For the text-containing cell, return its midpoint in (x, y) coordinate format. 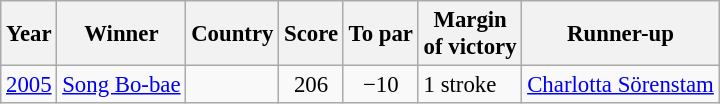
Runner-up (620, 34)
Song Bo-bae (122, 85)
Charlotta Sörenstam (620, 85)
Score (312, 34)
206 (312, 85)
Year (29, 34)
1 stroke (470, 85)
Winner (122, 34)
Marginof victory (470, 34)
−10 (380, 85)
To par (380, 34)
Country (232, 34)
2005 (29, 85)
